Pinpoint the cell where the given text exists, returning its (X, Y) midpoint coordinate. 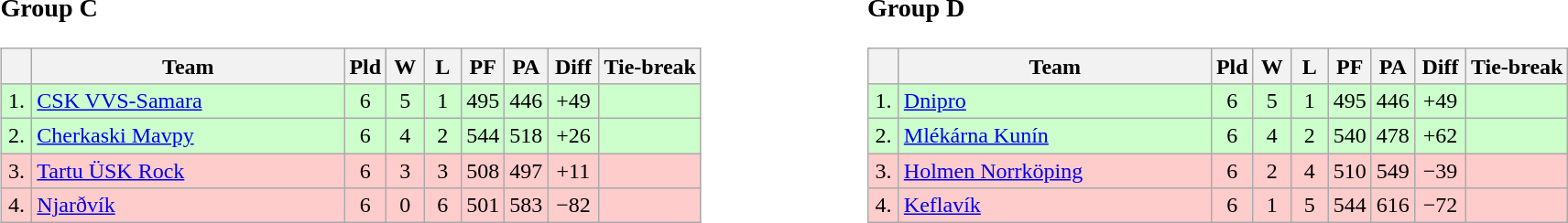
Dnipro (1055, 101)
0 (405, 206)
Njarðvík (189, 206)
+62 (1440, 136)
−82 (573, 206)
Holmen Norrköping (1055, 171)
Tartu ÜSK Rock (189, 171)
501 (484, 206)
CSK VVS-Samara (189, 101)
508 (484, 171)
518 (526, 136)
478 (1392, 136)
Cherkaski Mavpy (189, 136)
540 (1350, 136)
Keflavík (1055, 206)
+11 (573, 171)
583 (526, 206)
+26 (573, 136)
616 (1392, 206)
510 (1350, 171)
−39 (1440, 171)
549 (1392, 171)
Mlékárna Kunín (1055, 136)
497 (526, 171)
−72 (1440, 206)
